Pinpoint the cell where the given text exists, returning its (X, Y) midpoint coordinate. 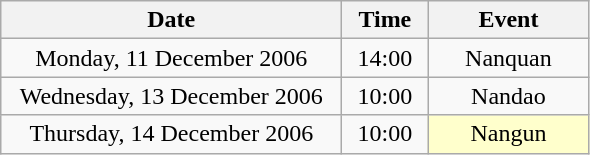
Time (385, 20)
Nangun (508, 134)
Wednesday, 13 December 2006 (172, 96)
Event (508, 20)
Date (172, 20)
14:00 (385, 58)
Nanquan (508, 58)
Monday, 11 December 2006 (172, 58)
Nandao (508, 96)
Thursday, 14 December 2006 (172, 134)
